For the text-containing cell, return its midpoint in [X, Y] coordinate format. 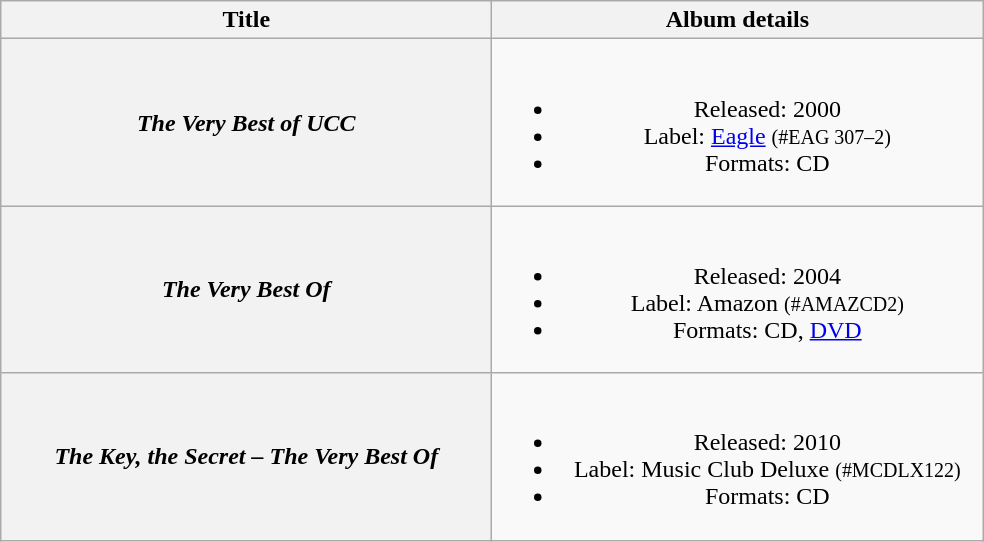
The Key, the Secret – The Very Best Of [246, 456]
Released: 2004Label: Amazon (#AMAZCD2)Formats: CD, DVD [738, 290]
Title [246, 20]
Album details [738, 20]
Released: 2010Label: Music Club Deluxe (#MCDLX122)Formats: CD [738, 456]
The Very Best Of [246, 290]
Released: 2000Label: Eagle (#EAG 307–2)Formats: CD [738, 122]
The Very Best of UCC [246, 122]
